Output the [x, y] coordinate of the center of the cell containing the given text.  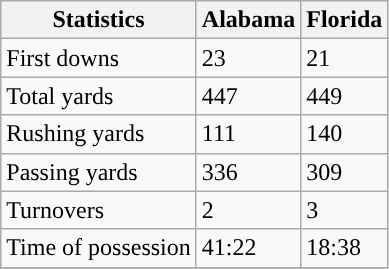
Time of possession [99, 248]
18:38 [344, 248]
336 [248, 172]
Total yards [99, 96]
3 [344, 210]
First downs [99, 58]
41:22 [248, 248]
449 [344, 96]
309 [344, 172]
Statistics [99, 20]
111 [248, 134]
2 [248, 210]
Alabama [248, 20]
447 [248, 96]
Passing yards [99, 172]
Florida [344, 20]
21 [344, 58]
23 [248, 58]
Turnovers [99, 210]
140 [344, 134]
Rushing yards [99, 134]
